For the text-containing cell, return its midpoint in [X, Y] coordinate format. 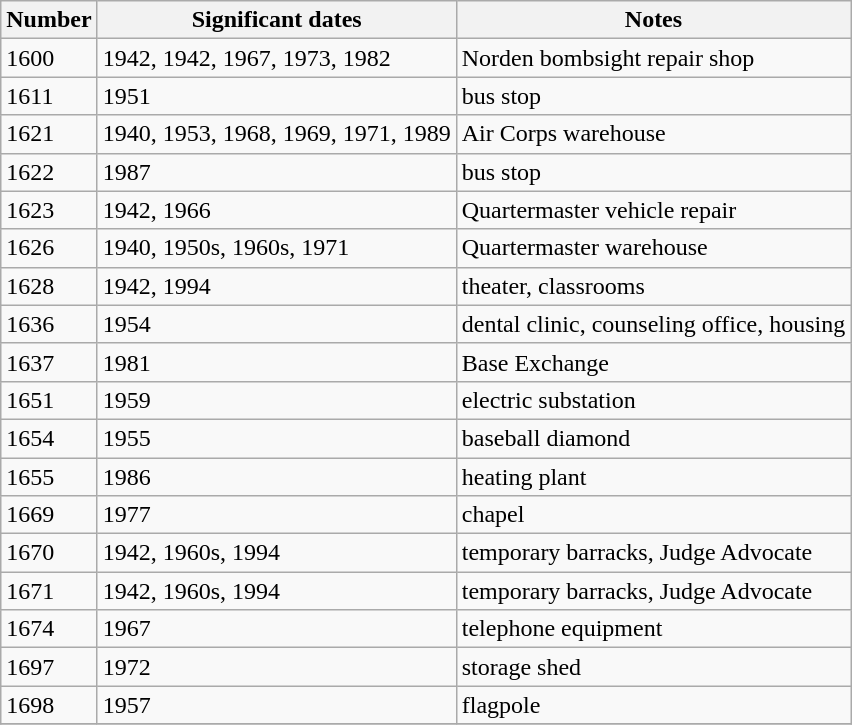
Significant dates [276, 20]
1626 [49, 248]
Quartermaster vehicle repair [654, 210]
flagpole [654, 705]
1637 [49, 362]
1636 [49, 324]
baseball diamond [654, 438]
1951 [276, 96]
1611 [49, 96]
1655 [49, 477]
chapel [654, 515]
Norden bombsight repair shop [654, 58]
1621 [49, 134]
1942, 1994 [276, 286]
Quartermaster warehouse [654, 248]
Base Exchange [654, 362]
1698 [49, 705]
1967 [276, 629]
1651 [49, 400]
1940, 1950s, 1960s, 1971 [276, 248]
Number [49, 20]
1669 [49, 515]
1954 [276, 324]
1671 [49, 591]
dental clinic, counseling office, housing [654, 324]
1940, 1953, 1968, 1969, 1971, 1989 [276, 134]
1987 [276, 172]
theater, classrooms [654, 286]
1959 [276, 400]
1942, 1942, 1967, 1973, 1982 [276, 58]
1628 [49, 286]
1670 [49, 553]
1972 [276, 667]
Notes [654, 20]
1622 [49, 172]
Air Corps warehouse [654, 134]
1981 [276, 362]
electric substation [654, 400]
1654 [49, 438]
1674 [49, 629]
1955 [276, 438]
1986 [276, 477]
1623 [49, 210]
1600 [49, 58]
1977 [276, 515]
storage shed [654, 667]
1957 [276, 705]
telephone equipment [654, 629]
1942, 1966 [276, 210]
heating plant [654, 477]
1697 [49, 667]
